Locate the cell with the specified text and output its [X, Y] center coordinate. 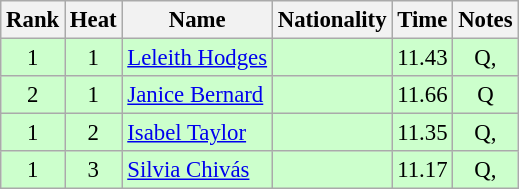
Leleith Hodges [197, 58]
Silvia Chivás [197, 170]
Nationality [332, 20]
11.43 [422, 58]
Heat [94, 20]
Isabel Taylor [197, 133]
11.66 [422, 95]
11.17 [422, 170]
Name [197, 20]
Time [422, 20]
Rank [33, 20]
11.35 [422, 133]
Janice Bernard [197, 95]
Q [486, 95]
3 [94, 170]
Notes [486, 20]
